Search for the cell housing the specified text and yield its [X, Y] center coordinate. 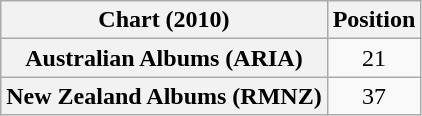
Position [374, 20]
Australian Albums (ARIA) [164, 58]
New Zealand Albums (RMNZ) [164, 96]
37 [374, 96]
21 [374, 58]
Chart (2010) [164, 20]
